Identify which cell holds the provided text, then report its [X, Y] central coordinate. 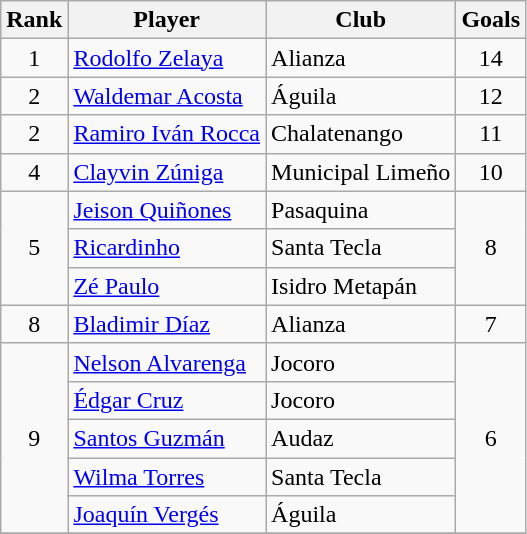
4 [34, 172]
6 [491, 438]
9 [34, 438]
12 [491, 96]
Waldemar Acosta [167, 96]
Wilma Torres [167, 477]
11 [491, 134]
Zé Paulo [167, 286]
14 [491, 58]
7 [491, 324]
Clayvin Zúniga [167, 172]
Édgar Cruz [167, 400]
Nelson Alvarenga [167, 362]
Audaz [361, 438]
5 [34, 248]
Santos Guzmán [167, 438]
Municipal Limeño [361, 172]
Club [361, 20]
Joaquín Vergés [167, 515]
Pasaquina [361, 210]
Player [167, 20]
Rodolfo Zelaya [167, 58]
Isidro Metapán [361, 286]
Goals [491, 20]
1 [34, 58]
Chalatenango [361, 134]
Ricardinho [167, 248]
Rank [34, 20]
Ramiro Iván Rocca [167, 134]
10 [491, 172]
Bladimir Díaz [167, 324]
Jeison Quiñones [167, 210]
